Capture the cell that displays the provided text and extract its (X, Y) central coordinate. 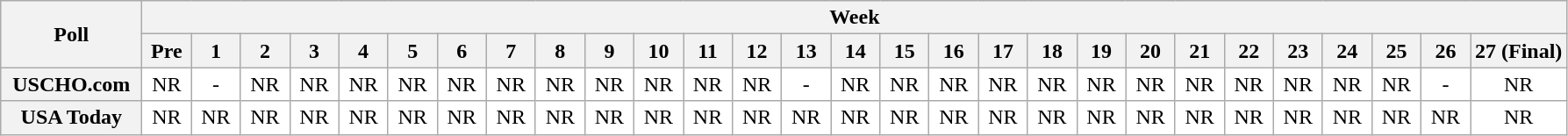
2 (265, 51)
17 (1003, 51)
3 (314, 51)
USCHO.com (72, 84)
26 (1445, 51)
21 (1199, 51)
8 (560, 51)
7 (511, 51)
6 (462, 51)
16 (954, 51)
Poll (72, 34)
22 (1249, 51)
Week (855, 18)
24 (1347, 51)
9 (609, 51)
18 (1052, 51)
10 (658, 51)
1 (216, 51)
12 (757, 51)
14 (856, 51)
13 (806, 51)
USA Today (72, 118)
25 (1396, 51)
23 (1298, 51)
19 (1101, 51)
4 (363, 51)
11 (707, 51)
20 (1150, 51)
Pre (167, 51)
27 (Final) (1519, 51)
15 (905, 51)
5 (412, 51)
